Locate the cell with the specified text and output its (x, y) center coordinate. 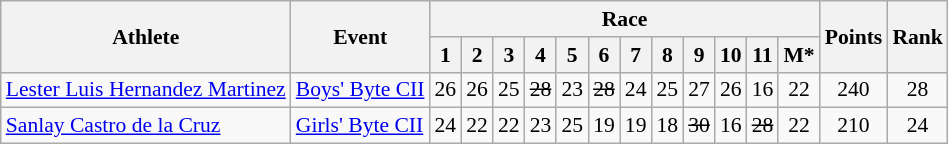
7 (636, 55)
Event (360, 36)
Points (854, 36)
11 (763, 55)
1 (446, 55)
8 (667, 55)
30 (699, 126)
210 (854, 126)
2 (477, 55)
Boys' Byte CII (360, 90)
Athlete (146, 36)
18 (667, 126)
Lester Luis Hernandez Martinez (146, 90)
10 (731, 55)
Rank (918, 36)
240 (854, 90)
3 (509, 55)
4 (541, 55)
9 (699, 55)
M* (798, 55)
6 (604, 55)
5 (572, 55)
Sanlay Castro de la Cruz (146, 126)
27 (699, 90)
Race (625, 19)
Girls' Byte CII (360, 126)
